Identify which cell holds the provided text, then report its (x, y) central coordinate. 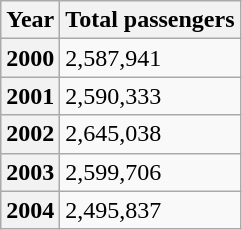
Total passengers (150, 20)
2000 (30, 58)
2,590,333 (150, 96)
2003 (30, 172)
2002 (30, 134)
2,645,038 (150, 134)
Year (30, 20)
2001 (30, 96)
2,587,941 (150, 58)
2,599,706 (150, 172)
2,495,837 (150, 210)
2004 (30, 210)
